Find where the given text appears and provide that cell's center as (x, y) coordinate. 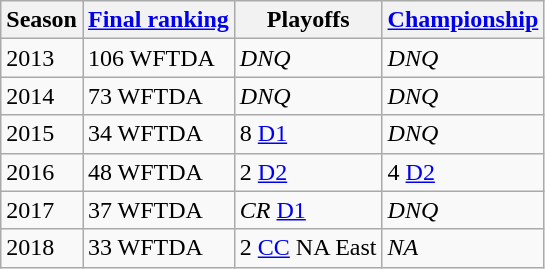
2 CC NA East (308, 248)
106 WFTDA (158, 58)
Playoffs (308, 20)
2013 (42, 58)
34 WFTDA (158, 134)
2017 (42, 210)
Championship (463, 20)
33 WFTDA (158, 248)
2 D2 (308, 172)
4 D2 (463, 172)
NA (463, 248)
2014 (42, 96)
2015 (42, 134)
48 WFTDA (158, 172)
Final ranking (158, 20)
8 D1 (308, 134)
2016 (42, 172)
2018 (42, 248)
Season (42, 20)
73 WFTDA (158, 96)
CR D1 (308, 210)
37 WFTDA (158, 210)
